Pinpoint the cell where the given text exists, returning its [X, Y] midpoint coordinate. 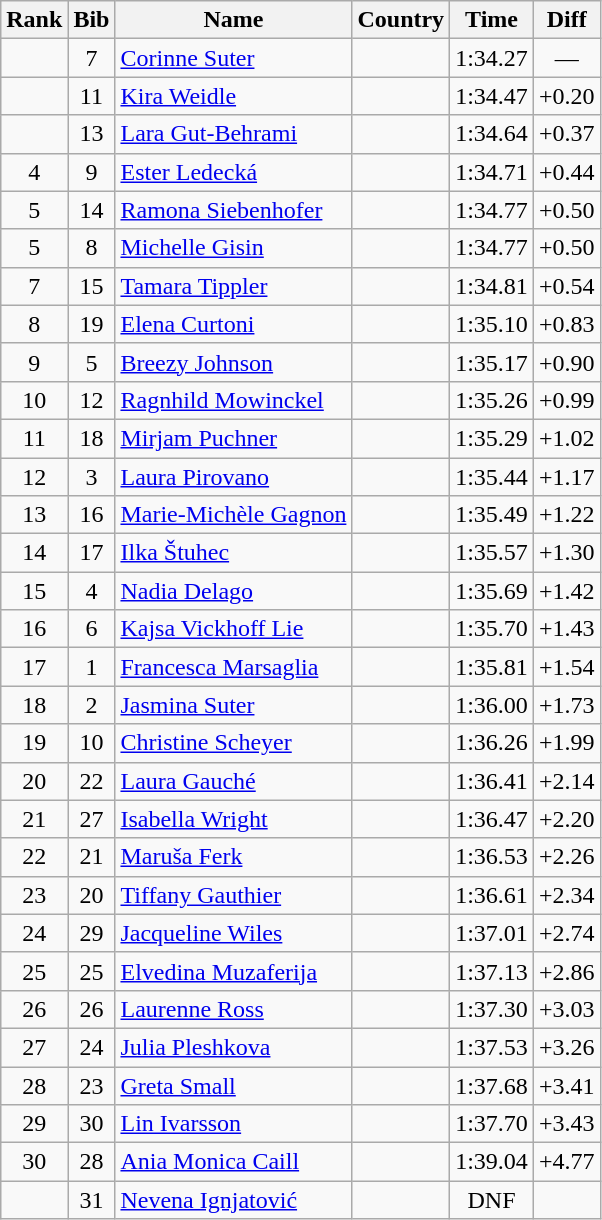
1:36.26 [492, 743]
1:37.70 [492, 1124]
Lara Gut-Behrami [234, 134]
2 [92, 705]
1:39.04 [492, 1162]
+0.37 [566, 134]
Laura Pirovano [234, 477]
Kajsa Vickhoff Lie [234, 629]
+1.99 [566, 743]
Greta Small [234, 1085]
+2.86 [566, 971]
Laura Gauché [234, 781]
1:35.26 [492, 400]
1:35.57 [492, 553]
Tiffany Gauthier [234, 895]
Ester Ledecká [234, 172]
1:34.47 [492, 96]
1:37.53 [492, 1047]
1:37.30 [492, 1009]
+1.22 [566, 515]
1:36.47 [492, 819]
1:35.10 [492, 324]
Diff [566, 20]
Ragnhild Mowinckel [234, 400]
Tamara Tippler [234, 286]
DNF [492, 1200]
1:34.81 [492, 286]
Christine Scheyer [234, 743]
+1.43 [566, 629]
+3.43 [566, 1124]
Country [401, 20]
+1.54 [566, 667]
Marie-Michèle Gagnon [234, 515]
Ilka Štuhec [234, 553]
+3.41 [566, 1085]
1:36.00 [492, 705]
+2.74 [566, 933]
+1.42 [566, 591]
+4.77 [566, 1162]
+2.26 [566, 857]
1:36.61 [492, 895]
Elvedina Muzaferija [234, 971]
Nadia Delago [234, 591]
+2.14 [566, 781]
+0.99 [566, 400]
1:35.29 [492, 438]
+0.20 [566, 96]
Breezy Johnson [234, 362]
1:34.64 [492, 134]
+1.30 [566, 553]
1:36.41 [492, 781]
Isabella Wright [234, 819]
+1.02 [566, 438]
Laurenne Ross [234, 1009]
1:36.53 [492, 857]
Bib [92, 20]
Jacqueline Wiles [234, 933]
+0.44 [566, 172]
1:35.69 [492, 591]
+2.34 [566, 895]
Francesca Marsaglia [234, 667]
+2.20 [566, 819]
1 [92, 667]
1:34.27 [492, 58]
1:37.01 [492, 933]
+1.17 [566, 477]
+3.03 [566, 1009]
31 [92, 1200]
1:35.49 [492, 515]
Ramona Siebenhofer [234, 210]
+1.73 [566, 705]
Time [492, 20]
Kira Weidle [234, 96]
Jasmina Suter [234, 705]
+0.54 [566, 286]
+0.90 [566, 362]
6 [92, 629]
1:35.70 [492, 629]
1:35.17 [492, 362]
Maruša Ferk [234, 857]
1:35.81 [492, 667]
+3.26 [566, 1047]
+0.83 [566, 324]
Julia Pleshkova [234, 1047]
Lin Ivarsson [234, 1124]
Mirjam Puchner [234, 438]
Michelle Gisin [234, 248]
1:35.44 [492, 477]
Rank [34, 20]
1:37.13 [492, 971]
Elena Curtoni [234, 324]
— [566, 58]
Name [234, 20]
Corinne Suter [234, 58]
1:34.71 [492, 172]
Ania Monica Caill [234, 1162]
3 [92, 477]
Nevena Ignjatović [234, 1200]
1:37.68 [492, 1085]
